Provide the [x, y] coordinate of the cell's center where the given text is located.  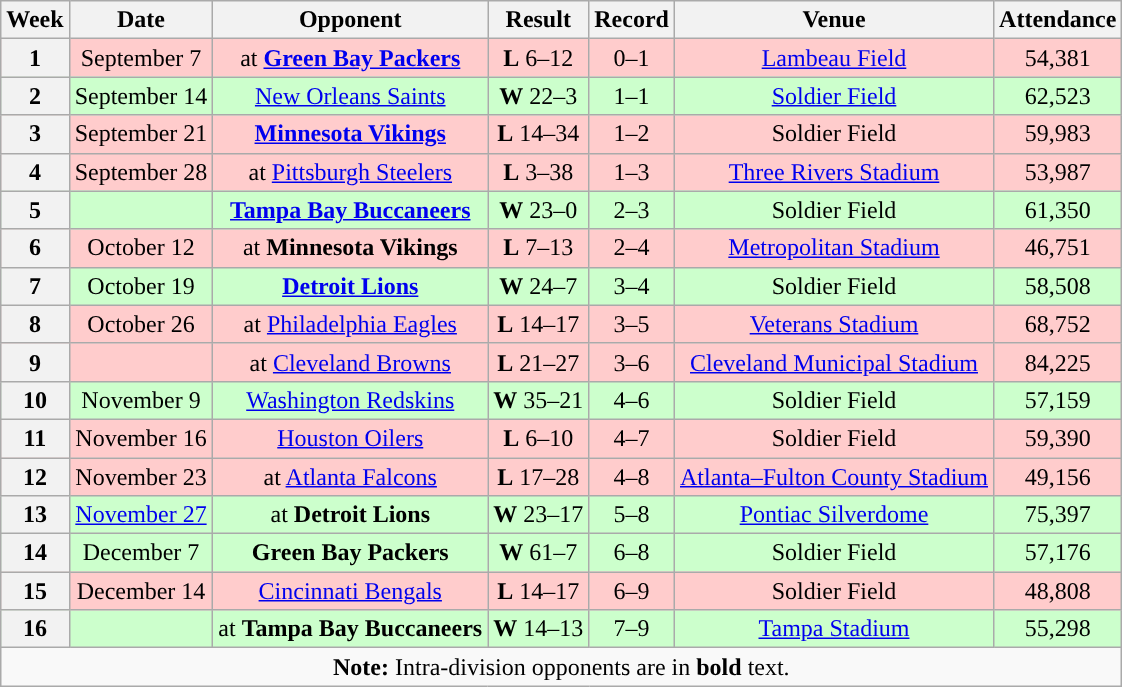
Washington Redskins [350, 400]
13 [35, 515]
Pontiac Silverdome [834, 515]
Result [538, 20]
November 27 [141, 515]
New Orleans Saints [350, 96]
4 [35, 172]
54,381 [1058, 58]
57,176 [1058, 553]
Tampa Stadium [834, 629]
3 [35, 134]
L 6–10 [538, 438]
L 3–38 [538, 172]
59,983 [1058, 134]
14 [35, 553]
October 19 [141, 286]
2–3 [632, 210]
1–2 [632, 134]
46,751 [1058, 248]
61,350 [1058, 210]
Date [141, 20]
November 23 [141, 477]
at Pittsburgh Steelers [350, 172]
L 6–12 [538, 58]
4–6 [632, 400]
Record [632, 20]
W 22–3 [538, 96]
9 [35, 362]
Lambeau Field [834, 58]
W 24–7 [538, 286]
at Detroit Lions [350, 515]
7 [35, 286]
December 7 [141, 553]
at Tampa Bay Buccaneers [350, 629]
3–6 [632, 362]
6 [35, 248]
W 23–0 [538, 210]
62,523 [1058, 96]
Three Rivers Stadium [834, 172]
Green Bay Packers [350, 553]
1–1 [632, 96]
at Cleveland Browns [350, 362]
10 [35, 400]
Minnesota Vikings [350, 134]
75,397 [1058, 515]
December 14 [141, 591]
68,752 [1058, 324]
L 17–28 [538, 477]
L 21–27 [538, 362]
Venue [834, 20]
48,808 [1058, 591]
September 14 [141, 96]
0–1 [632, 58]
L 14–34 [538, 134]
1 [35, 58]
October 12 [141, 248]
September 21 [141, 134]
W 61–7 [538, 553]
Metropolitan Stadium [834, 248]
2 [35, 96]
Note: Intra-division opponents are in bold text. [562, 667]
W 14–13 [538, 629]
59,390 [1058, 438]
Week [35, 20]
7–9 [632, 629]
October 26 [141, 324]
September 28 [141, 172]
6–9 [632, 591]
L 7–13 [538, 248]
2–4 [632, 248]
12 [35, 477]
11 [35, 438]
Detroit Lions [350, 286]
at Atlanta Falcons [350, 477]
Attendance [1058, 20]
4–7 [632, 438]
84,225 [1058, 362]
5 [35, 210]
September 7 [141, 58]
W 23–17 [538, 515]
8 [35, 324]
November 9 [141, 400]
November 16 [141, 438]
Cincinnati Bengals [350, 591]
at Philadelphia Eagles [350, 324]
3–4 [632, 286]
53,987 [1058, 172]
49,156 [1058, 477]
Tampa Bay Buccaneers [350, 210]
Veterans Stadium [834, 324]
1–3 [632, 172]
at Green Bay Packers [350, 58]
58,508 [1058, 286]
15 [35, 591]
W 35–21 [538, 400]
Houston Oilers [350, 438]
3–5 [632, 324]
57,159 [1058, 400]
6–8 [632, 553]
16 [35, 629]
55,298 [1058, 629]
Opponent [350, 20]
Atlanta–Fulton County Stadium [834, 477]
5–8 [632, 515]
4–8 [632, 477]
Cleveland Municipal Stadium [834, 362]
at Minnesota Vikings [350, 248]
